Output the [X, Y] coordinate of the center of the cell containing the given text.  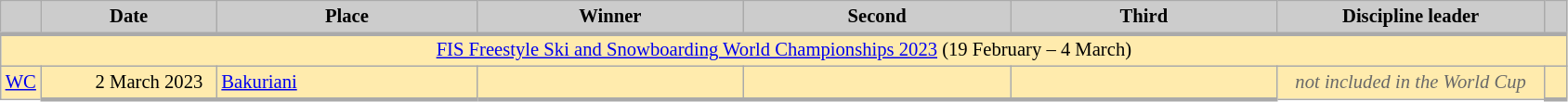
2 March 2023 [129, 82]
not included in the World Cup [1410, 82]
Place [346, 17]
Discipline leader [1410, 17]
Date [129, 17]
FIS Freestyle Ski and Snowboarding World Championships 2023 (19 February – 4 March) [784, 50]
Winner [609, 17]
Bakuriani [346, 82]
Second [877, 17]
Third [1144, 17]
WC [20, 82]
